Return the (x, y) coordinate for the center point of the cell that contains the specified text.  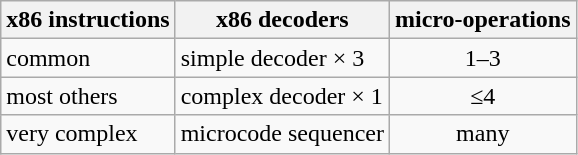
simple decoder × 3 (282, 58)
1–3 (482, 58)
common (88, 58)
x86 instructions (88, 20)
complex decoder × 1 (282, 96)
many (482, 134)
x86 decoders (282, 20)
micro-operations (482, 20)
≤4 (482, 96)
microcode sequencer (282, 134)
very complex (88, 134)
most others (88, 96)
